Pinpoint the cell where the given text exists, returning its (x, y) midpoint coordinate. 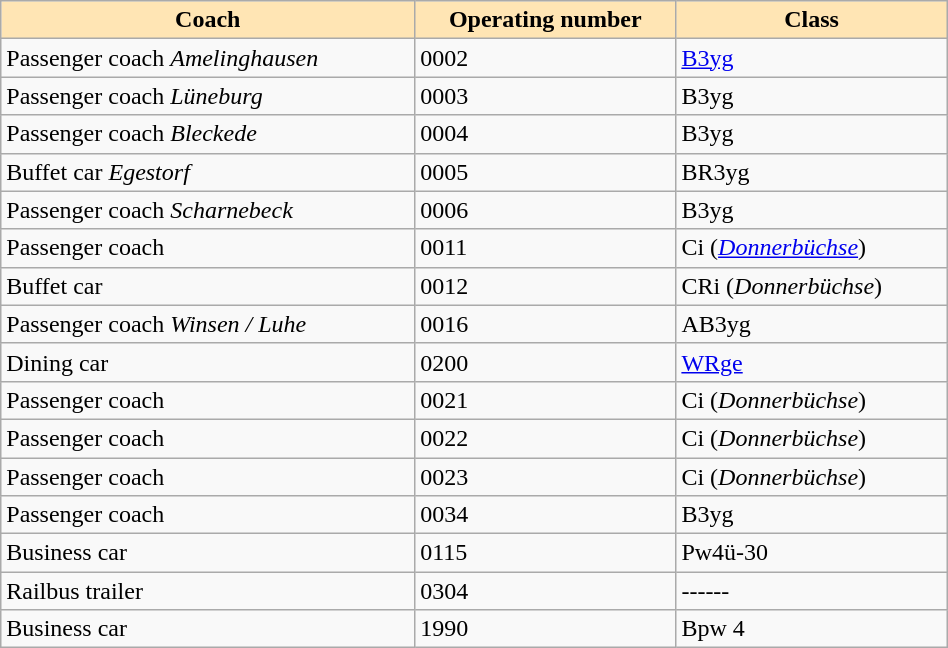
Class (812, 20)
0011 (546, 248)
Passenger coach Amelinghausen (208, 58)
0115 (546, 553)
Dining car (208, 362)
0004 (546, 134)
1990 (546, 629)
Bpw 4 (812, 629)
0304 (546, 591)
Passenger coach Lüneburg (208, 96)
0005 (546, 172)
Passenger coach Scharnebeck (208, 210)
Passenger coach Winsen / Luhe (208, 324)
Railbus trailer (208, 591)
Buffet car (208, 286)
0021 (546, 400)
Buffet car Egestorf (208, 172)
AB3yg (812, 324)
Coach (208, 20)
Operating number (546, 20)
------ (812, 591)
0016 (546, 324)
CRi (Donnerbüchse) (812, 286)
0003 (546, 96)
0002 (546, 58)
BR3yg (812, 172)
0200 (546, 362)
0006 (546, 210)
0034 (546, 515)
0022 (546, 438)
Pw4ü-30 (812, 553)
0012 (546, 286)
0023 (546, 477)
Passenger coach Bleckede (208, 134)
WRge (812, 362)
